Output the [x, y] coordinate of the center of the cell containing the given text.  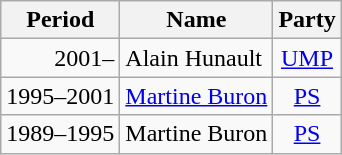
Period [60, 20]
Party [307, 20]
1995–2001 [60, 96]
1989–1995 [60, 134]
UMP [307, 58]
Name [196, 20]
Alain Hunault [196, 58]
2001– [60, 58]
